Search for the cell housing the specified text and yield its [X, Y] center coordinate. 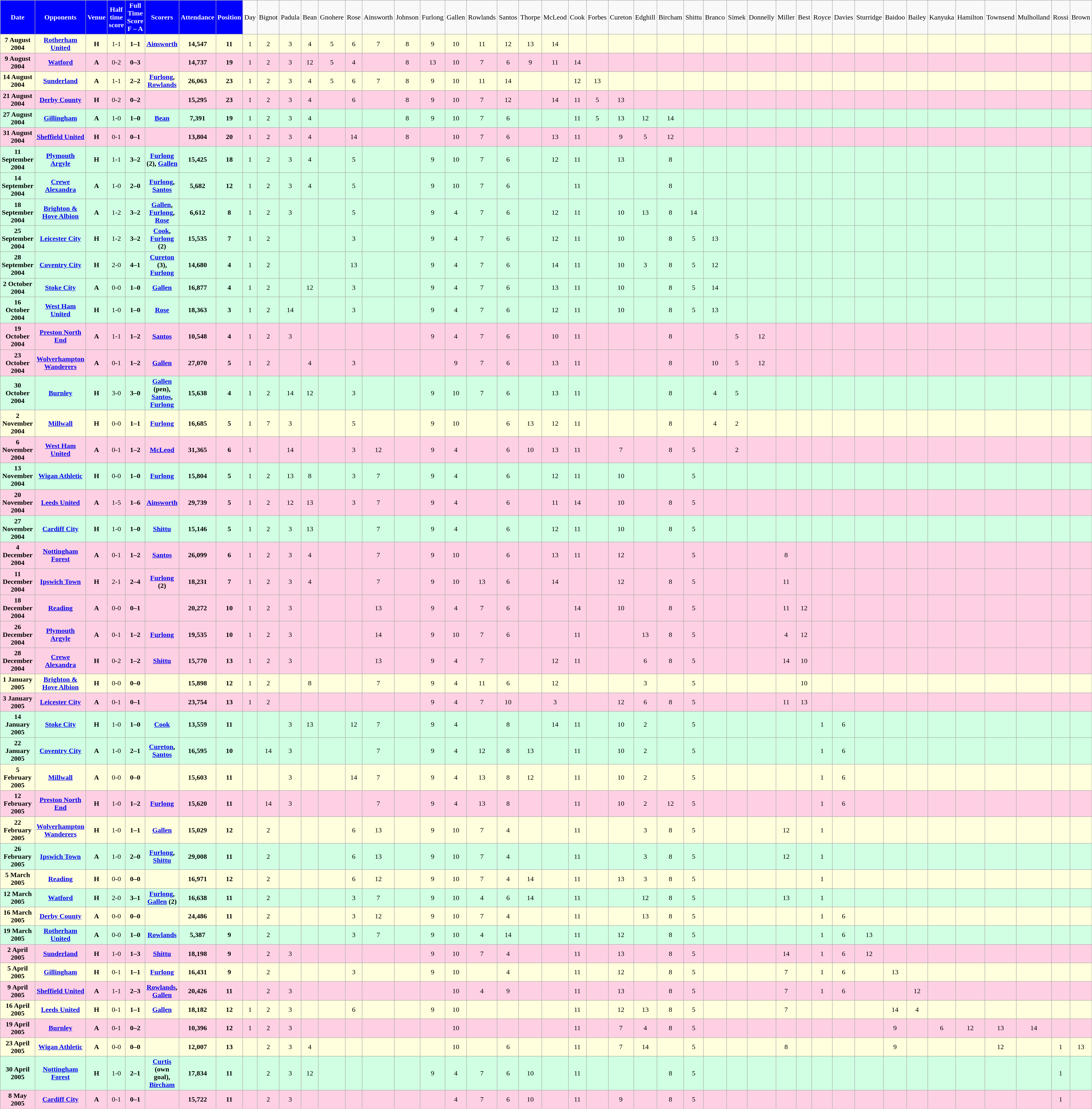
19 October 2004 [18, 337]
1–3 [135, 953]
14 September 2004 [18, 186]
29,008 [197, 856]
3 January 2005 [18, 702]
28 September 2004 [18, 265]
16 April 2005 [18, 1010]
26,099 [197, 555]
Opponents [60, 17]
2–4 [135, 582]
Bircham [671, 17]
15,722 [197, 1100]
21 August 2004 [18, 100]
Attendance [197, 17]
16,685 [197, 423]
12 March 2005 [18, 898]
Curtis (own goal), Bircham [162, 1073]
Hamilton [970, 17]
14 January 2005 [18, 725]
15,638 [197, 393]
5,387 [197, 935]
16,971 [197, 879]
23 October 2004 [18, 363]
12 February 2005 [18, 804]
3-0 [116, 393]
Forbes [597, 17]
Best [804, 17]
Davies [844, 17]
Venue [97, 17]
Gallen, Furlong, Rose [162, 212]
1 January 2005 [18, 683]
15,535 [197, 238]
18,231 [197, 582]
3–0 [135, 393]
26 February 2005 [18, 856]
Bailey [917, 17]
6,612 [197, 212]
Thorpe [530, 17]
Johnson [407, 17]
11 September 2004 [18, 159]
19 April 2005 [18, 1028]
8 May 2005 [18, 1100]
2-1 [116, 582]
15,770 [197, 661]
20 November 2004 [18, 502]
14,547 [197, 44]
25 September 2004 [18, 238]
Baidoo [895, 17]
12,007 [197, 1047]
Date [18, 17]
15,425 [197, 159]
26,063 [197, 81]
13,559 [197, 725]
3–1 [135, 898]
2 November 2004 [18, 423]
1-5 [116, 502]
Sturridge [869, 17]
16 March 2005 [18, 916]
16,595 [197, 751]
14 August 2004 [18, 81]
Miller [786, 17]
Furlong, Shittu [162, 856]
16,877 [197, 287]
15,295 [197, 100]
5,682 [197, 186]
11 December 2004 [18, 582]
19 March 2005 [18, 935]
14,737 [197, 62]
23,754 [197, 702]
Position [229, 17]
Kanyuka [942, 17]
18 [229, 159]
4 December 2004 [18, 555]
Brown [1081, 17]
10,396 [197, 1028]
18,182 [197, 1010]
26 December 2004 [18, 634]
16,431 [197, 972]
Padula [290, 17]
9 April 2005 [18, 991]
17,834 [197, 1073]
4–1 [135, 265]
2 October 2004 [18, 287]
Furlong, Rowlands [162, 81]
15,620 [197, 804]
16 October 2004 [18, 310]
18 September 2004 [18, 212]
2 April 2005 [18, 953]
15,804 [197, 476]
19,535 [197, 634]
31 August 2004 [18, 137]
Day [250, 17]
16,638 [197, 898]
15,898 [197, 683]
2–3 [135, 991]
0–3 [135, 62]
7 August 2004 [18, 44]
27 August 2004 [18, 118]
Scorers [162, 17]
31,365 [197, 450]
Gallen (pen), Santos, Furlong [162, 393]
20 [229, 137]
Furlong, Santos [162, 186]
18,198 [197, 953]
18,363 [197, 310]
22 February 2005 [18, 830]
Rossi [1060, 17]
13,804 [197, 137]
28 December 2004 [18, 661]
24,486 [197, 916]
7,391 [197, 118]
29,739 [197, 502]
1–6 [135, 502]
10,548 [197, 337]
Full Time ScoreF – A [135, 17]
Townsend [1001, 17]
Branco [715, 17]
Simek [737, 17]
5 February 2005 [18, 777]
15,603 [197, 777]
20,426 [197, 991]
22 January 2005 [18, 751]
Donnelly [762, 17]
Mulholland [1034, 17]
Furlong (2), Gallen [162, 159]
Rowlands, Gallen [162, 991]
30 April 2005 [18, 1073]
Cureton, Santos [162, 751]
2–2 [135, 81]
Furlong, Gallen (2) [162, 898]
Furlong (2) [162, 582]
13 November 2004 [18, 476]
18 December 2004 [18, 608]
Cureton [621, 17]
Cook, Furlong (2) [162, 238]
27,070 [197, 363]
14,680 [197, 265]
Gnohere [332, 17]
15,029 [197, 830]
Cureton (3), Furlong [162, 265]
23 April 2005 [18, 1047]
Royce [822, 17]
30 October 2004 [18, 393]
5 April 2005 [18, 972]
Half time score [116, 17]
5 March 2005 [18, 879]
27 November 2004 [18, 529]
6 November 2004 [18, 450]
9 August 2004 [18, 62]
Edghill [645, 17]
20,272 [197, 608]
Bignot [268, 17]
15,146 [197, 529]
